Output the (X, Y) coordinate of the center of the cell containing the given text.  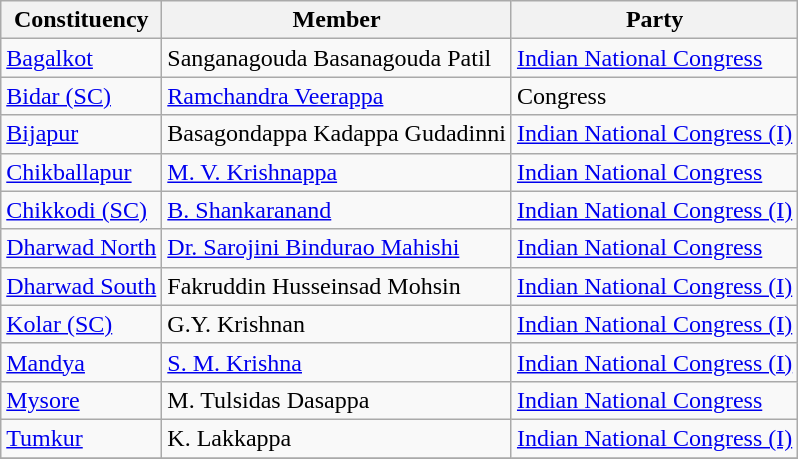
Mysore (82, 400)
Dr. Sarojini Bindurao Mahishi (337, 248)
K. Lakkappa (337, 438)
Bidar (SC) (82, 96)
Member (337, 20)
S. M. Krishna (337, 362)
Constituency (82, 20)
Sanganagouda Basanagouda Patil (337, 58)
Basagondappa Kadappa Gudadinni (337, 134)
B. Shankaranand (337, 210)
Chikkodi (SC) (82, 210)
Dharwad South (82, 286)
M. V. Krishnappa (337, 172)
G.Y. Krishnan (337, 324)
Bagalkot (82, 58)
Tumkur (82, 438)
Congress (654, 96)
M. Tulsidas Dasappa (337, 400)
Chikballapur (82, 172)
Kolar (SC) (82, 324)
Dharwad North (82, 248)
Ramchandra Veerappa (337, 96)
Party (654, 20)
Mandya (82, 362)
Fakruddin Husseinsad Mohsin (337, 286)
Bijapur (82, 134)
